Identify which cell holds the provided text, then report its [x, y] central coordinate. 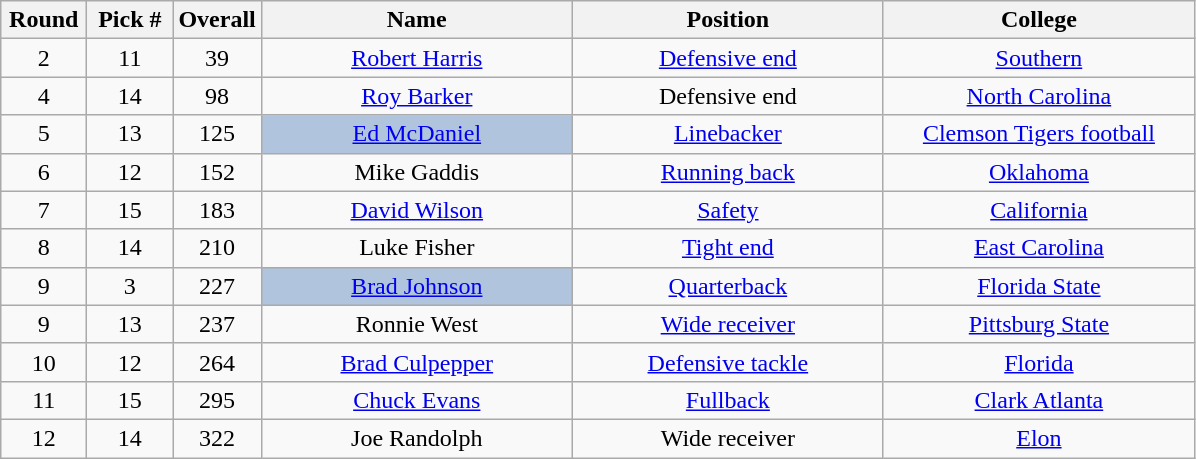
10 [44, 362]
Southern [1038, 58]
227 [217, 286]
210 [217, 248]
2 [44, 58]
Luke Fisher [416, 248]
Safety [728, 210]
98 [217, 96]
Ronnie West [416, 324]
East Carolina [1038, 248]
Brad Johnson [416, 286]
Pick # [130, 20]
5 [44, 134]
California [1038, 210]
Tight end [728, 248]
Robert Harris [416, 58]
Florida [1038, 362]
125 [217, 134]
237 [217, 324]
Clemson Tigers football [1038, 134]
North Carolina [1038, 96]
David Wilson [416, 210]
Defensive tackle [728, 362]
183 [217, 210]
Roy Barker [416, 96]
Overall [217, 20]
8 [44, 248]
Clark Atlanta [1038, 400]
Ed McDaniel [416, 134]
Elon [1038, 438]
39 [217, 58]
Mike Gaddis [416, 172]
Running back [728, 172]
Oklahoma [1038, 172]
Pittsburg State [1038, 324]
College [1038, 20]
295 [217, 400]
Fullback [728, 400]
4 [44, 96]
Brad Culpepper [416, 362]
152 [217, 172]
Round [44, 20]
Chuck Evans [416, 400]
Linebacker [728, 134]
3 [130, 286]
6 [44, 172]
264 [217, 362]
Position [728, 20]
322 [217, 438]
7 [44, 210]
Quarterback [728, 286]
Name [416, 20]
Joe Randolph [416, 438]
Florida State [1038, 286]
